Return the [X, Y] coordinate for the center point of the cell that contains the specified text.  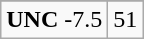
51 [126, 20]
UNC -7.5 [54, 20]
